Scan for the cell matching the given text and deliver its [X, Y] coordinate at center. 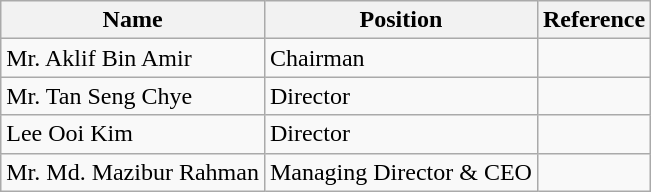
Mr. Tan Seng Chye [133, 96]
Reference [594, 20]
Managing Director & CEO [400, 172]
Lee Ooi Kim [133, 134]
Chairman [400, 58]
Mr. Md. Mazibur Rahman [133, 172]
Mr. Aklif Bin Amir [133, 58]
Position [400, 20]
Name [133, 20]
